Return the [x, y] coordinate for the center point of the cell that contains the specified text.  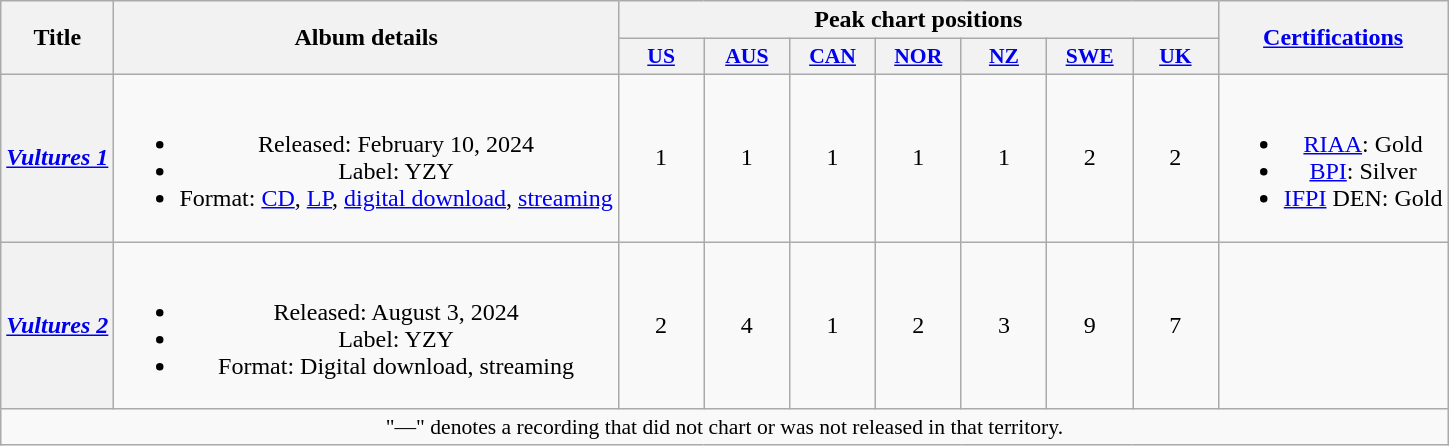
4 [747, 326]
Released: February 10, 2024Label: YZYFormat: CD, LP, digital download, streaming [366, 158]
NZ [1004, 57]
Released: August 3, 2024Label: YZYFormat: Digital download, streaming [366, 326]
3 [1004, 326]
Title [58, 38]
US [661, 57]
RIAA: GoldBPI: SilverIFPI DEN: Gold [1333, 158]
CAN [833, 57]
SWE [1090, 57]
Vultures 1 [58, 158]
Vultures 2 [58, 326]
7 [1176, 326]
"—" denotes a recording that did not chart or was not released in that territory. [724, 427]
NOR [918, 57]
Certifications [1333, 38]
UK [1176, 57]
Album details [366, 38]
9 [1090, 326]
AUS [747, 57]
Peak chart positions [918, 20]
